Scan for the cell matching the given text and deliver its [X, Y] coordinate at center. 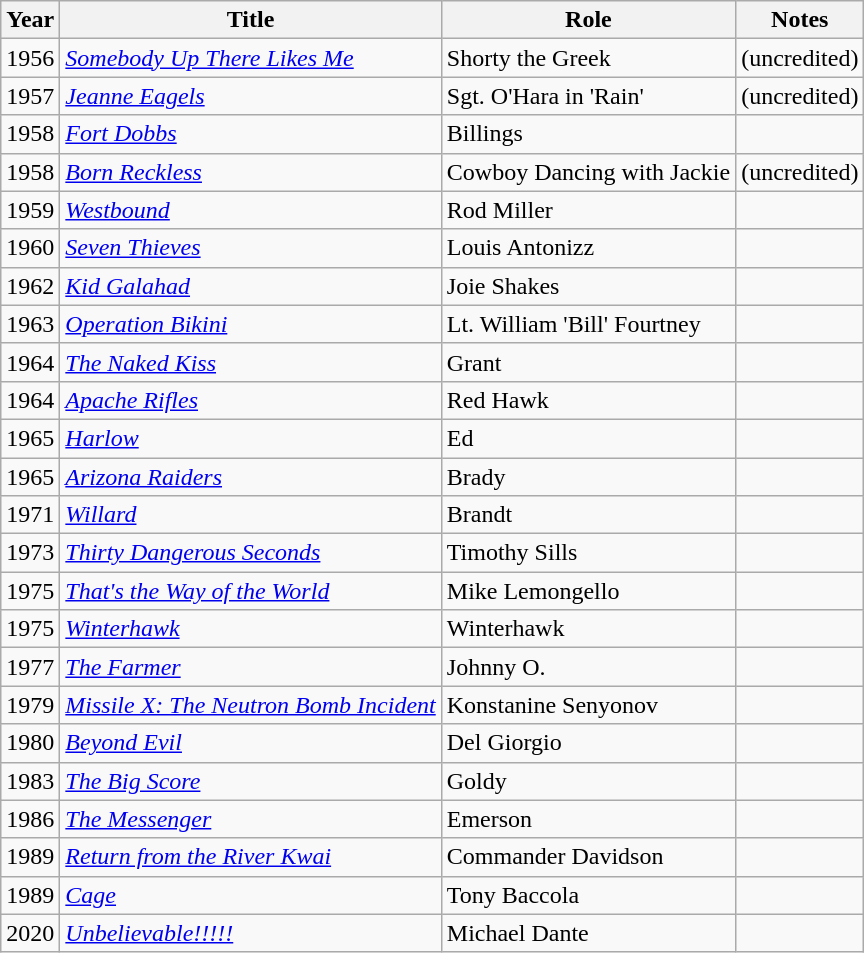
The Farmer [250, 667]
Mike Lemongello [588, 591]
Michael Dante [588, 933]
Shorty the Greek [588, 58]
Johnny O. [588, 667]
1986 [30, 819]
Lt. William 'Bill' Fourtney [588, 324]
Ed [588, 438]
Tony Baccola [588, 895]
1980 [30, 743]
Konstanine Senyonov [588, 705]
Joie Shakes [588, 286]
The Big Score [250, 781]
Billings [588, 134]
Apache Rifles [250, 400]
Harlow [250, 438]
Willard [250, 515]
Brady [588, 477]
Notes [800, 20]
Seven Thieves [250, 248]
1956 [30, 58]
Cage [250, 895]
Louis Antonizz [588, 248]
Arizona Raiders [250, 477]
The Messenger [250, 819]
Westbound [250, 210]
Unbelievable!!!!! [250, 933]
1962 [30, 286]
1977 [30, 667]
Fort Dobbs [250, 134]
The Naked Kiss [250, 362]
Born Reckless [250, 172]
Missile X: The Neutron Bomb Incident [250, 705]
Operation Bikini [250, 324]
Sgt. O'Hara in 'Rain' [588, 96]
Brandt [588, 515]
Somebody Up There Likes Me [250, 58]
Timothy Sills [588, 553]
Kid Galahad [250, 286]
Grant [588, 362]
That's the Way of the World [250, 591]
Year [30, 20]
2020 [30, 933]
Emerson [588, 819]
1957 [30, 96]
Title [250, 20]
Jeanne Eagels [250, 96]
Role [588, 20]
Cowboy Dancing with Jackie [588, 172]
Thirty Dangerous Seconds [250, 553]
Return from the River Kwai [250, 857]
Rod Miller [588, 210]
1979 [30, 705]
Del Giorgio [588, 743]
1983 [30, 781]
1973 [30, 553]
Commander Davidson [588, 857]
Goldy [588, 781]
Beyond Evil [250, 743]
1963 [30, 324]
1959 [30, 210]
Red Hawk [588, 400]
1960 [30, 248]
1971 [30, 515]
